Capture the cell that displays the provided text and extract its [x, y] central coordinate. 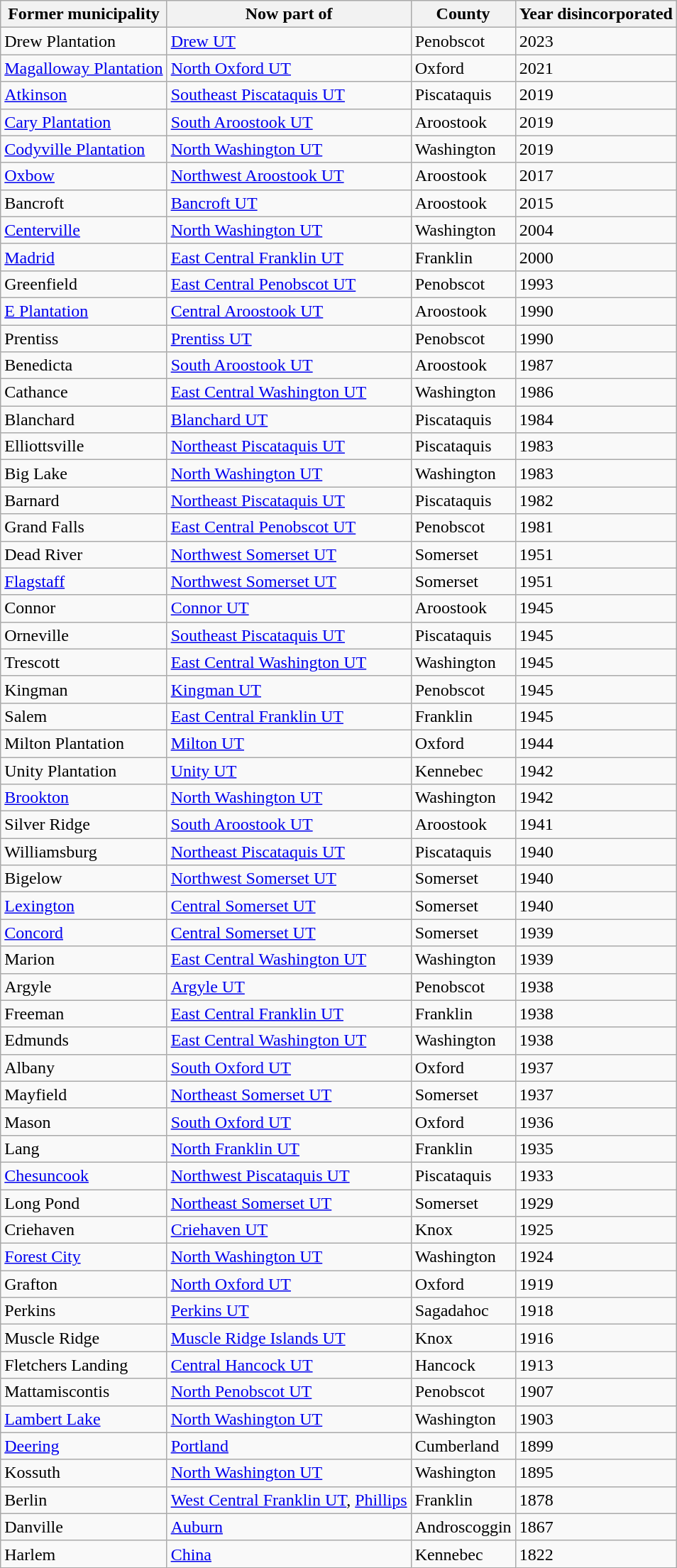
Year disincorporated [596, 14]
Cathance [84, 393]
Bancroft UT [289, 203]
Edmunds [84, 1041]
Unity Plantation [84, 770]
Greenfield [84, 284]
North Franklin UT [289, 1148]
Grand Falls [84, 527]
Orneville [84, 635]
Hancock [463, 1365]
Androscoggin [463, 1527]
2004 [596, 230]
2017 [596, 176]
1907 [596, 1392]
Chesuncook [84, 1175]
1822 [596, 1554]
1935 [596, 1148]
1986 [596, 393]
Portland [289, 1446]
Lambert Lake [84, 1419]
Oxbow [84, 176]
Criehaven [84, 1230]
West Central Franklin UT, Phillips [289, 1500]
Kingman UT [289, 689]
Now part of [289, 14]
1993 [596, 284]
1929 [596, 1203]
Madrid [84, 257]
Former municipality [84, 14]
Perkins [84, 1311]
Codyville Plantation [84, 149]
Concord [84, 933]
Deering [84, 1446]
1899 [596, 1446]
Benedicta [84, 366]
Central Hancock UT [289, 1365]
Flagstaff [84, 581]
Lexington [84, 906]
Drew Plantation [84, 41]
Central Aroostook UT [289, 311]
1933 [596, 1175]
Kingman [84, 689]
North Penobscot UT [289, 1392]
Mason [84, 1122]
Bancroft [84, 203]
Dead River [84, 554]
Argyle UT [289, 987]
1944 [596, 743]
Sagadahoc [463, 1311]
Blanchard UT [289, 420]
2015 [596, 203]
Fletchers Landing [84, 1365]
Northwest Aroostook UT [289, 176]
Lang [84, 1148]
1941 [596, 825]
E Plantation [84, 311]
Connor [84, 608]
Brookton [84, 798]
1984 [596, 420]
Drew UT [289, 41]
Long Pond [84, 1203]
Atkinson [84, 95]
1867 [596, 1527]
1982 [596, 500]
Berlin [84, 1500]
2021 [596, 68]
China [289, 1554]
1925 [596, 1230]
Silver Ridge [84, 825]
Unity UT [289, 770]
County [463, 14]
Cumberland [463, 1446]
1903 [596, 1419]
Blanchard [84, 420]
Harlem [84, 1554]
Elliottsville [84, 446]
Barnard [84, 500]
Muscle Ridge Islands UT [289, 1338]
Williamsburg [84, 852]
2000 [596, 257]
Freeman [84, 1014]
Cary Plantation [84, 122]
1913 [596, 1365]
Prentiss [84, 339]
Magalloway Plantation [84, 68]
Danville [84, 1527]
1987 [596, 366]
Criehaven UT [289, 1230]
1878 [596, 1500]
1924 [596, 1257]
Milton Plantation [84, 743]
1936 [596, 1122]
Perkins UT [289, 1311]
Muscle Ridge [84, 1338]
Prentiss UT [289, 339]
Bigelow [84, 879]
1981 [596, 527]
Salem [84, 716]
Kossuth [84, 1473]
Mattamiscontis [84, 1392]
Forest City [84, 1257]
Auburn [289, 1527]
Marion [84, 960]
2023 [596, 41]
1895 [596, 1473]
Northwest Piscataquis UT [289, 1175]
1919 [596, 1284]
Milton UT [289, 743]
Argyle [84, 987]
Centerville [84, 230]
1918 [596, 1311]
Mayfield [84, 1095]
Trescott [84, 662]
Big Lake [84, 473]
1916 [596, 1338]
Connor UT [289, 608]
Albany [84, 1068]
Grafton [84, 1284]
